Return the (X, Y) coordinate for the center point of the cell that contains the specified text.  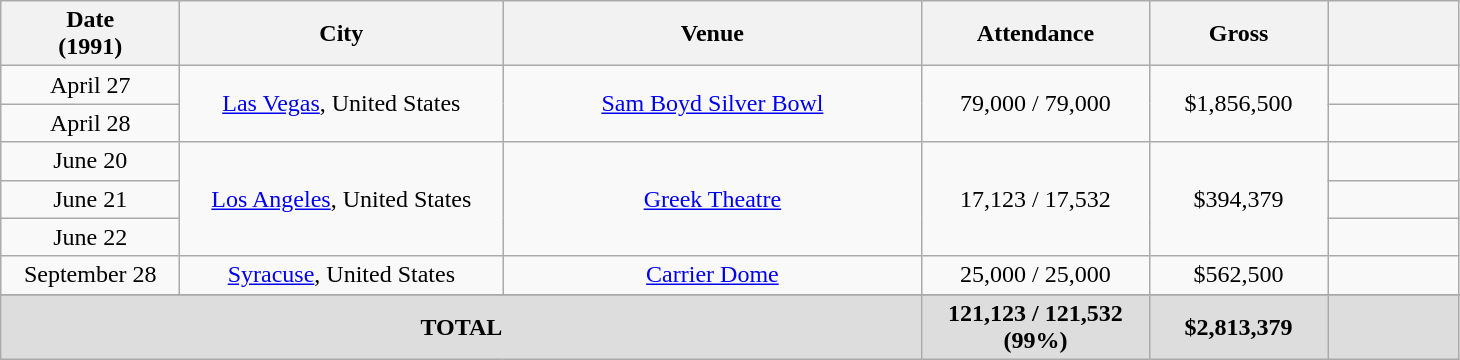
Syracuse, United States (342, 275)
Carrier Dome (712, 275)
17,123 / 17,532 (1036, 199)
Date(1991) (90, 34)
June 20 (90, 161)
Venue (712, 34)
Attendance (1036, 34)
79,000 / 79,000 (1036, 104)
121,123 / 121,532 (99%) (1036, 326)
April 27 (90, 85)
$562,500 (1238, 275)
$1,856,500 (1238, 104)
Greek Theatre (712, 199)
TOTAL (462, 326)
Sam Boyd Silver Bowl (712, 104)
June 22 (90, 237)
Los Angeles, United States (342, 199)
Las Vegas, United States (342, 104)
September 28 (90, 275)
25,000 / 25,000 (1036, 275)
June 21 (90, 199)
Gross (1238, 34)
$2,813,379 (1238, 326)
April 28 (90, 123)
$394,379 (1238, 199)
City (342, 34)
